From the cell containing the given text, extract its center point as [X, Y] coordinate. 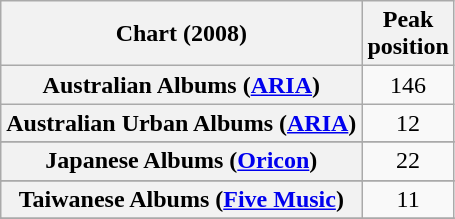
Peakposition [408, 34]
Australian Albums (ARIA) [182, 85]
11 [408, 199]
Japanese Albums (Oricon) [182, 161]
146 [408, 85]
12 [408, 123]
Taiwanese Albums (Five Music) [182, 199]
22 [408, 161]
Australian Urban Albums (ARIA) [182, 123]
Chart (2008) [182, 34]
